Scan for the cell matching the given text and deliver its (x, y) coordinate at center. 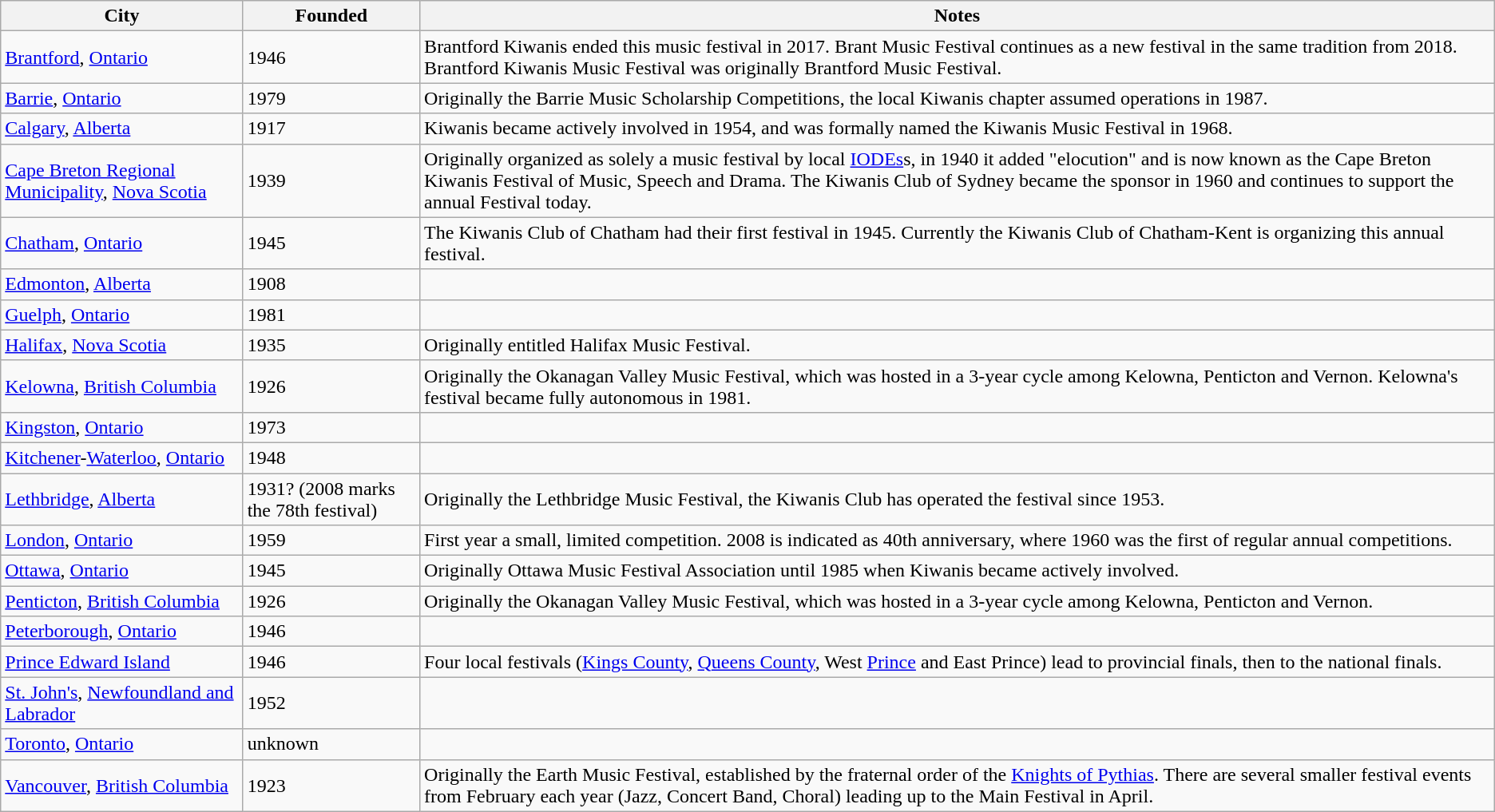
1959 (331, 541)
Chatham, Ontario (121, 243)
Peterborough, Ontario (121, 632)
1952 (331, 703)
Edmonton, Alberta (121, 284)
Notes (958, 16)
1931? (2008 marks the 78th festival) (331, 498)
1917 (331, 129)
Kingston, Ontario (121, 427)
Four local festivals (Kings County, Queens County, West Prince and East Prince) lead to provincial finals, then to the national finals. (958, 662)
Barrie, Ontario (121, 98)
Toronto, Ontario (121, 744)
Brantford, Ontario (121, 57)
Ottawa, Ontario (121, 571)
St. John's, Newfoundland and Labrador (121, 703)
Originally the Barrie Music Scholarship Competitions, the local Kiwanis chapter assumed operations in 1987. (958, 98)
1981 (331, 315)
Kiwanis became actively involved in 1954, and was formally named the Kiwanis Music Festival in 1968. (958, 129)
1979 (331, 98)
Calgary, Alberta (121, 129)
1948 (331, 457)
Lethbridge, Alberta (121, 498)
1935 (331, 345)
Founded (331, 16)
1939 (331, 180)
City (121, 16)
Guelph, Ontario (121, 315)
Kelowna, British Columbia (121, 386)
Originally the Lethbridge Music Festival, the Kiwanis Club has operated the festival since 1953. (958, 498)
Penticton, British Columbia (121, 601)
The Kiwanis Club of Chatham had their first festival in 1945. Currently the Kiwanis Club of Chatham-Kent is organizing this annual festival. (958, 243)
unknown (331, 744)
1908 (331, 284)
Vancouver, British Columbia (121, 786)
Halifax, Nova Scotia (121, 345)
Prince Edward Island (121, 662)
First year a small, limited competition. 2008 is indicated as 40th anniversary, where 1960 was the first of regular annual competitions. (958, 541)
1923 (331, 786)
Cape Breton Regional Municipality, Nova Scotia (121, 180)
1973 (331, 427)
Originally Ottawa Music Festival Association until 1985 when Kiwanis became actively involved. (958, 571)
Originally entitled Halifax Music Festival. (958, 345)
Originally the Okanagan Valley Music Festival, which was hosted in a 3-year cycle among Kelowna, Penticton and Vernon. (958, 601)
London, Ontario (121, 541)
Kitchener-Waterloo, Ontario (121, 457)
